Output the [X, Y] coordinate of the center of the cell containing the given text.  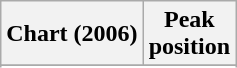
Chart (2006) [72, 34]
Peakposition [189, 34]
